Search for the cell housing the specified text and yield its (X, Y) center coordinate. 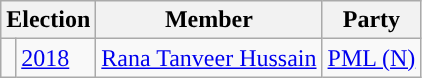
Election (48, 20)
Party (372, 20)
PML (N) (372, 58)
2018 (56, 58)
Member (209, 20)
Rana Tanveer Hussain (209, 58)
